For the text-containing cell, return its midpoint in (X, Y) coordinate format. 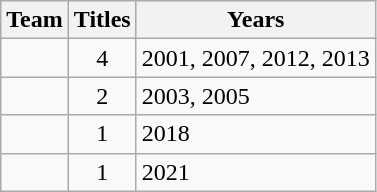
2018 (256, 134)
Years (256, 20)
2 (102, 96)
4 (102, 58)
2003, 2005 (256, 96)
2021 (256, 172)
Team (35, 20)
Titles (102, 20)
2001, 2007, 2012, 2013 (256, 58)
